Provide the (x, y) coordinate of the cell's center where the given text is located.  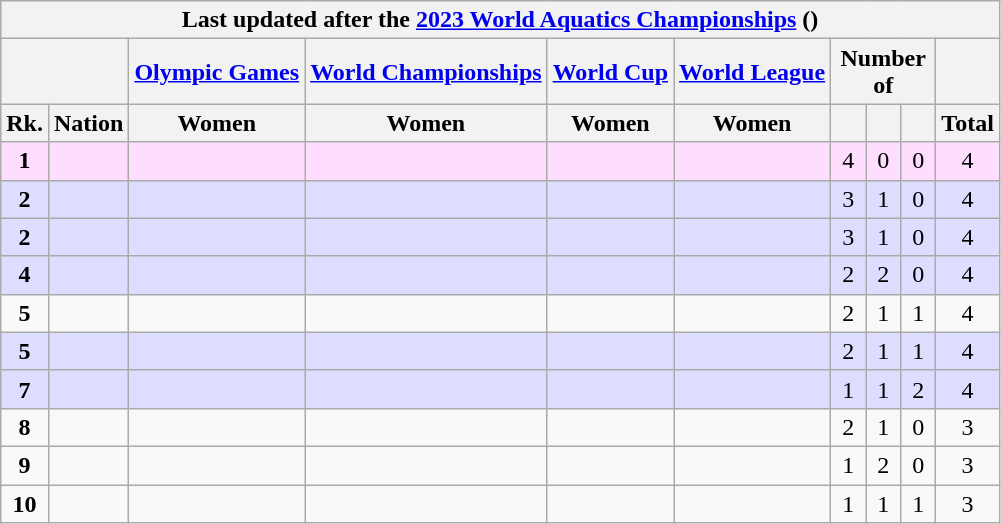
Rk. (25, 123)
8 (25, 427)
Nation (88, 123)
7 (25, 389)
Total (968, 123)
Olympic Games (217, 72)
Last updated after the 2023 World Aquatics Championships () (500, 20)
10 (25, 503)
World League (752, 72)
Number of (884, 72)
World Cup (610, 72)
9 (25, 465)
World Championships (426, 72)
